For the text-containing cell, return its midpoint in [x, y] coordinate format. 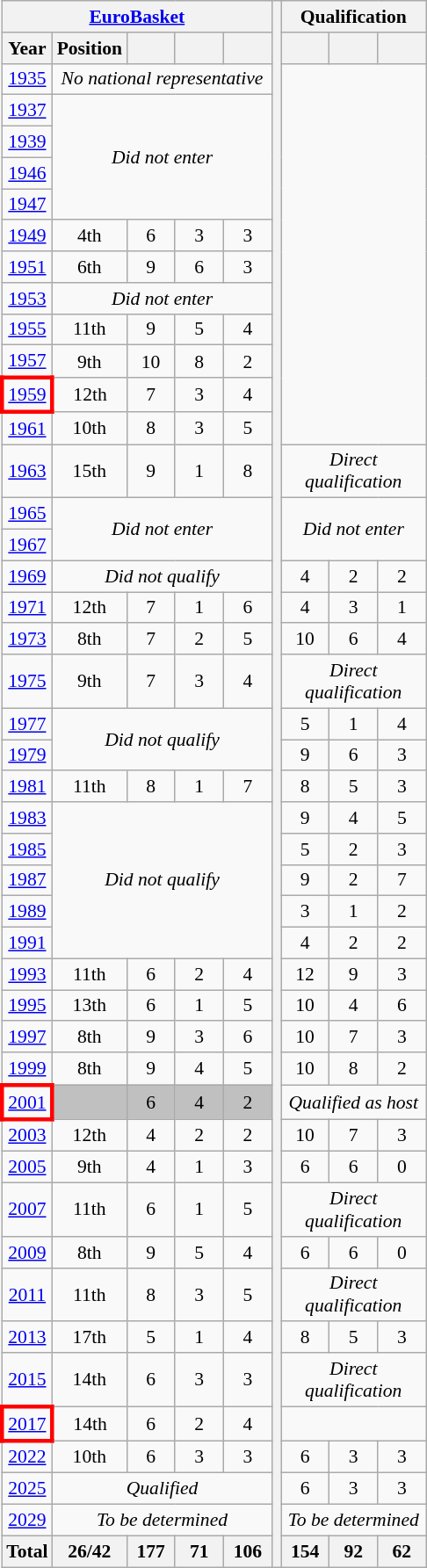
2022 [26, 1456]
1955 [26, 329]
1953 [26, 299]
Position [90, 48]
71 [199, 1551]
2029 [26, 1521]
1949 [26, 236]
2025 [26, 1489]
Year [26, 48]
154 [306, 1551]
1973 [26, 639]
Qualified as host [353, 1102]
106 [248, 1551]
1939 [26, 142]
1999 [26, 1068]
1965 [26, 514]
1946 [26, 173]
1993 [26, 974]
1959 [26, 395]
12 [306, 974]
1989 [26, 912]
2001 [26, 1102]
1963 [26, 471]
2003 [26, 1135]
1961 [26, 429]
1975 [26, 682]
92 [353, 1551]
1971 [26, 608]
2011 [26, 1295]
1947 [26, 205]
1979 [26, 755]
Qualification [353, 17]
62 [402, 1551]
1983 [26, 818]
6th [90, 267]
1985 [26, 849]
13th [90, 1006]
1977 [26, 724]
1991 [26, 943]
Qualified [163, 1489]
15th [90, 471]
1935 [26, 79]
1951 [26, 267]
EuroBasket [137, 17]
2009 [26, 1253]
1957 [26, 362]
26/42 [90, 1551]
17th [90, 1338]
1997 [26, 1037]
1987 [26, 880]
Total [26, 1551]
2017 [26, 1423]
1969 [26, 576]
2007 [26, 1210]
2013 [26, 1338]
2005 [26, 1167]
1995 [26, 1006]
1937 [26, 111]
4th [90, 236]
177 [151, 1551]
1967 [26, 546]
2015 [26, 1379]
No national representative [163, 79]
1981 [26, 787]
